Provide the (X, Y) coordinate of the cell's center where the given text is located.  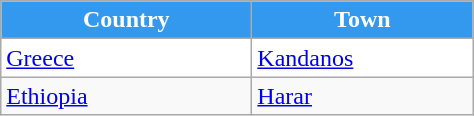
Ethiopia (126, 96)
Greece (126, 58)
Harar (362, 96)
Country (126, 20)
Kandanos (362, 58)
Town (362, 20)
